Determine the (x, y) coordinate at the center of the cell enclosing the given text.  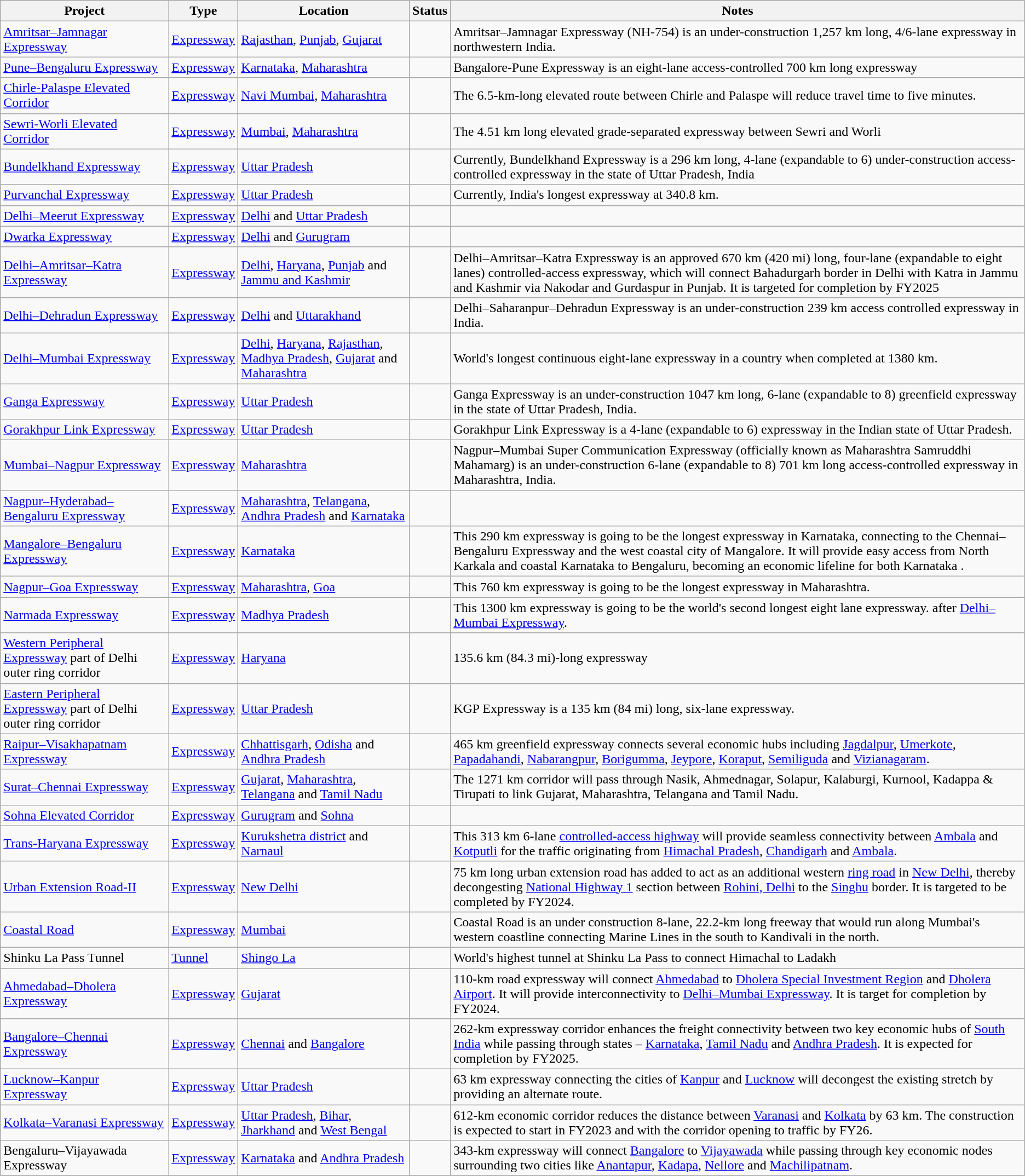
Chirle-Palaspe Elevated Corridor (84, 95)
Pune–Bengaluru Expressway (84, 67)
Bangalore–Chennai Expressway (84, 1044)
This 1300 km expressway is going to be the world's second longest eight lane expressway. after Delhi–Mumbai Expressway. (738, 615)
Shingo La (324, 958)
Karnataka, Maharashtra (324, 67)
Karnataka (324, 551)
The 4.51 km long elevated grade-separated expressway between Sewri and Worli (738, 131)
Raipur–Visakhapatnam Expressway (84, 751)
Kurukshetra district and Narnaul (324, 843)
Maharashtra, Goa (324, 587)
Delhi and Uttarakhand (324, 315)
Eastern Peripheral Expressway part of Delhi outer ring corridor (84, 708)
Ahmedabad–Dholera Expressway (84, 993)
Haryana (324, 658)
Bengaluru–Vijayawada Expressway (84, 1158)
Nagpur–Goa Expressway (84, 587)
Madhya Pradesh (324, 615)
Currently, India's longest expressway at 340.8 km. (738, 195)
Maharashtra (324, 465)
Maharashtra, Telangana, Andhra Pradesh and Karnataka (324, 508)
Project (84, 11)
Urban Extension Road-II (84, 886)
Location (324, 11)
Coastal Road (84, 930)
World's highest tunnel at Shinku La Pass to connect Himachal to Ladakh (738, 958)
Notes (738, 11)
63 km expressway connecting the cities of Kanpur and Lucknow will decongest the existing stretch by providing an alternate route. (738, 1087)
Gujarat (324, 993)
Surat–Chennai Expressway (84, 787)
Kolkata–Varanasi Expressway (84, 1122)
Mumbai, Maharashtra (324, 131)
Sohna Elevated Corridor (84, 815)
Uttar Pradesh, Bihar, Jharkhand and West Bengal (324, 1122)
Sewri-Worli Elevated Corridor (84, 131)
Mumbai–Nagpur Expressway (84, 465)
Ganga Expressway (84, 401)
Gurugram and Sohna (324, 815)
Type (204, 11)
Narmada Expressway (84, 615)
Trans-Haryana Expressway (84, 843)
Delhi and Uttar Pradesh (324, 216)
Purvanchal Expressway (84, 195)
Bundelkhand Expressway (84, 166)
Nagpur–Hyderabad–Bengaluru Expressway (84, 508)
World's longest continuous eight-lane expressway in a country when completed at 1380 km. (738, 358)
Status (430, 11)
Mangalore–Bengaluru Expressway (84, 551)
This 760 km expressway is going to be the longest expressway in Maharashtra. (738, 587)
Gorakhpur Link Expressway (84, 430)
Delhi, Haryana, Rajasthan, Madhya Pradesh, Gujarat and Maharashtra (324, 358)
Mumbai (324, 930)
Delhi–Mumbai Expressway (84, 358)
KGP Expressway is a 135 km (84 mi) long, six-lane expressway. (738, 708)
Amritsar–Jamnagar Expressway (84, 39)
Karnataka and Andhra Pradesh (324, 1158)
Delhi–Dehradun Expressway (84, 315)
Delhi–Amritsar–Katra Expressway (84, 272)
The 6.5-km-long elevated route between Chirle and Palaspe will reduce travel time to five minutes. (738, 95)
Lucknow–Kanpur Expressway (84, 1087)
Ganga Expressway is an under-construction 1047 km long, 6-lane (expandable to 8) greenfield expressway in the state of Uttar Pradesh, India. (738, 401)
Rajasthan, Punjab, Gujarat (324, 39)
Bangalore-Pune Expressway is an eight-lane access-controlled 700 km long expressway (738, 67)
New Delhi (324, 886)
135.6 km (84.3 mi)-long expressway (738, 658)
Delhi and Gurugram (324, 237)
Gorakhpur Link Expressway is a 4-lane (expandable to 6) expressway in the Indian state of Uttar Pradesh. (738, 430)
Gujarat, Maharashtra, Telangana and Tamil Nadu (324, 787)
Delhi–Saharanpur–Dehradun Expressway is an under-construction 239 km access controlled expressway in India. (738, 315)
Navi Mumbai, Maharashtra (324, 95)
Dwarka Expressway (84, 237)
Delhi, Haryana, Punjab and Jammu and Kashmir (324, 272)
Shinku La Pass Tunnel (84, 958)
Delhi–Meerut Expressway (84, 216)
Amritsar–Jamnagar Expressway (NH-754) is an under-construction 1,257 km long, 4/6-lane expressway in northwestern India. (738, 39)
Chhattisgarh, Odisha and Andhra Pradesh (324, 751)
Western Peripheral Expressway part of Delhi outer ring corridor (84, 658)
Chennai and Bangalore (324, 1044)
Tunnel (204, 958)
